For the text-containing cell, return its midpoint in (x, y) coordinate format. 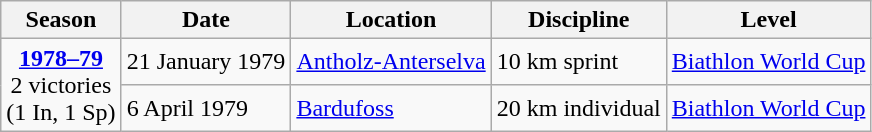
Level (768, 20)
21 January 1979 (206, 62)
6 April 1979 (206, 108)
Date (206, 20)
Antholz-Anterselva (391, 62)
1978–79 2 victories (1 In, 1 Sp) (61, 85)
Season (61, 20)
Discipline (578, 20)
Bardufoss (391, 108)
10 km sprint (578, 62)
Location (391, 20)
20 km individual (578, 108)
